Locate the cell with the specified text and output its [X, Y] center coordinate. 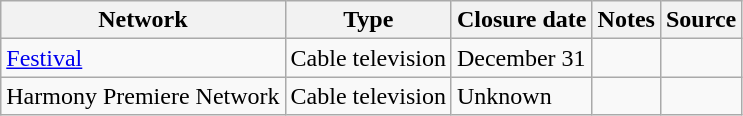
Harmony Premiere Network [143, 96]
Closure date [522, 20]
Source [700, 20]
Type [368, 20]
Unknown [522, 96]
Network [143, 20]
Festival [143, 58]
December 31 [522, 58]
Notes [626, 20]
